Find where the given text appears and provide that cell's center as (x, y) coordinate. 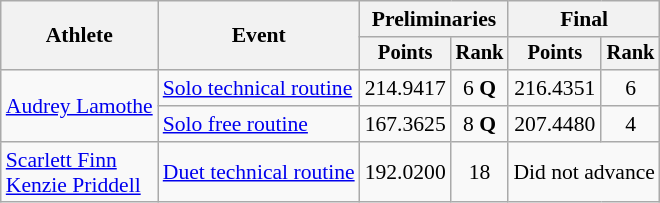
6 (630, 88)
Solo technical routine (259, 88)
Athlete (80, 36)
Did not advance (584, 172)
Event (259, 36)
214.9417 (406, 88)
Duet technical routine (259, 172)
Audrey Lamothe (80, 106)
Solo free routine (259, 124)
6 Q (480, 88)
207.4480 (554, 124)
Final (584, 19)
216.4351 (554, 88)
Preliminaries (434, 19)
4 (630, 124)
8 Q (480, 124)
Scarlett Finn Kenzie Priddell (80, 172)
18 (480, 172)
167.3625 (406, 124)
192.0200 (406, 172)
